Determine the (X, Y) coordinate at the center of the cell enclosing the given text.  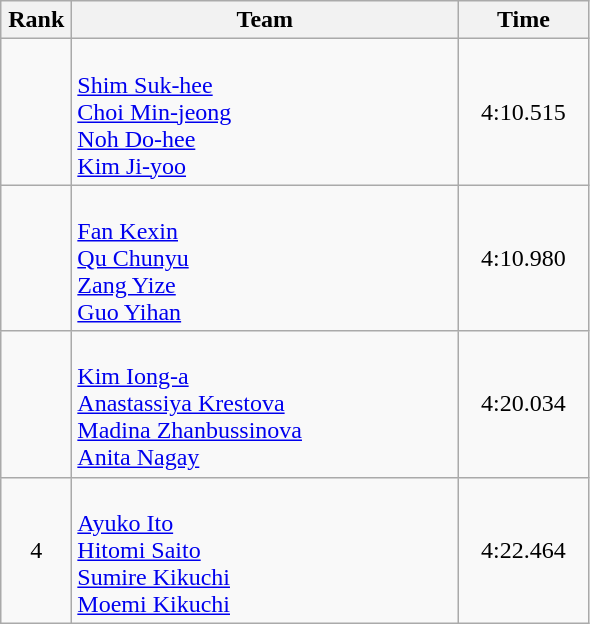
Ayuko ItoHitomi SaitoSumire KikuchiMoemi Kikuchi (265, 550)
4:10.515 (524, 112)
4:22.464 (524, 550)
Rank (36, 20)
Shim Suk-heeChoi Min-jeongNoh Do-heeKim Ji-yoo (265, 112)
Kim Iong-aAnastassiya KrestovaMadina ZhanbussinovaAnita Nagay (265, 404)
4:10.980 (524, 258)
4:20.034 (524, 404)
Team (265, 20)
4 (36, 550)
Time (524, 20)
Fan KexinQu ChunyuZang YizeGuo Yihan (265, 258)
